For the text-containing cell, return its midpoint in (x, y) coordinate format. 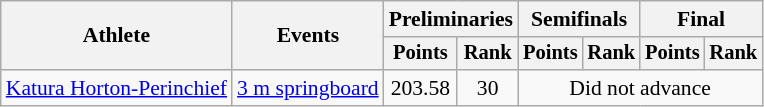
203.58 (421, 88)
3 m springboard (308, 88)
Katura Horton-Perinchief (116, 88)
Events (308, 36)
Final (701, 19)
Semifinals (579, 19)
Preliminaries (451, 19)
30 (488, 88)
Athlete (116, 36)
Did not advance (640, 88)
